Capture the cell that displays the provided text and extract its [X, Y] central coordinate. 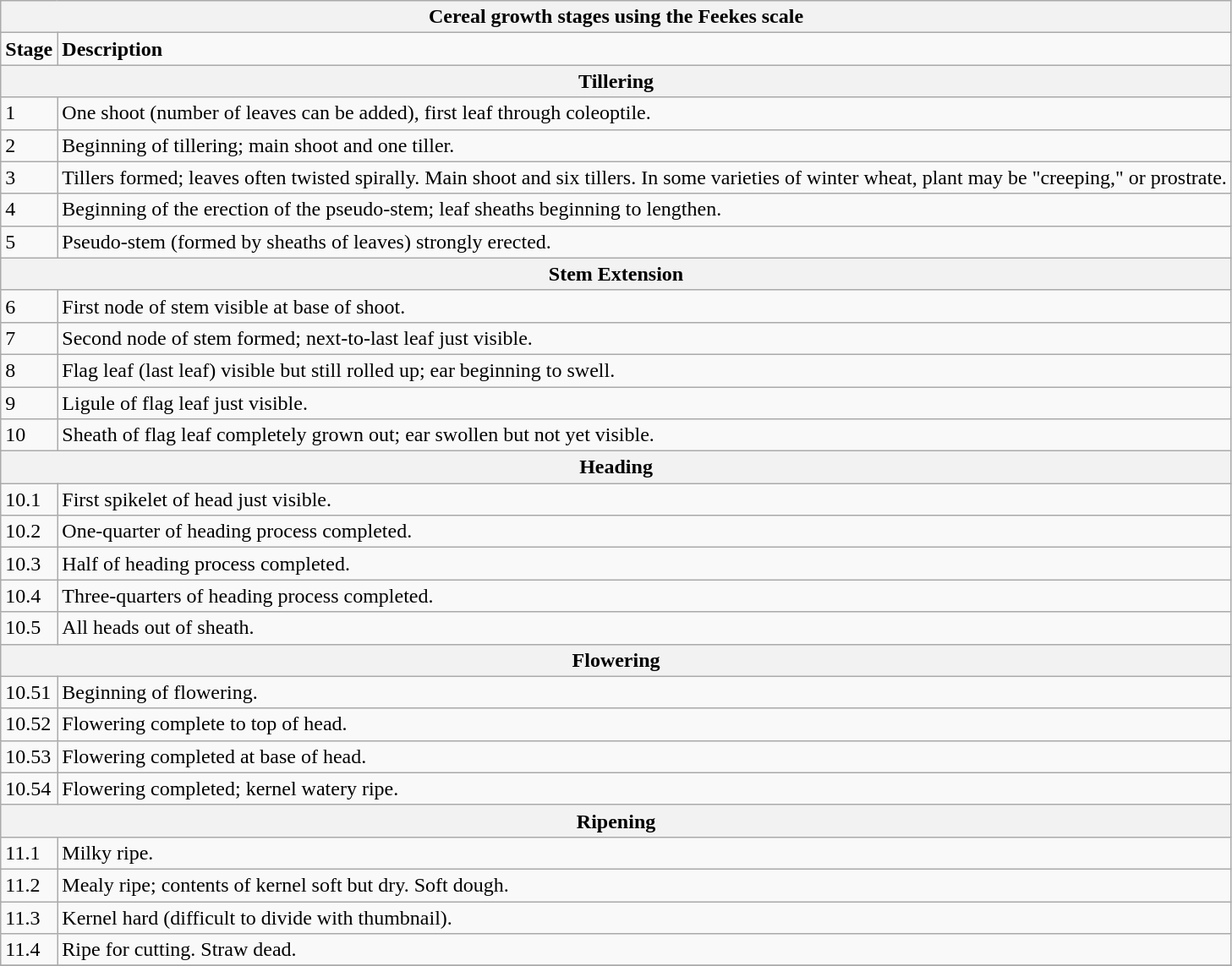
3 [29, 177]
11.1 [29, 853]
9 [29, 403]
7 [29, 338]
Sheath of flag leaf completely grown out; ear swollen but not yet visible. [644, 435]
Three-quarters of heading process completed. [644, 596]
Tillers formed; leaves often twisted spirally. Main shoot and six tillers. In some varieties of winter wheat, plant may be "creeping," or prostrate. [644, 177]
10.51 [29, 692]
10.53 [29, 756]
10.3 [29, 564]
Description [644, 49]
6 [29, 306]
2 [29, 145]
One shoot (number of leaves can be added), first leaf through coleoptile. [644, 113]
Flowering completed; kernel watery ripe. [644, 789]
Stem Extension [616, 274]
8 [29, 370]
Pseudo-stem (formed by sheaths of leaves) strongly erected. [644, 242]
First node of stem visible at base of shoot. [644, 306]
One-quarter of heading process completed. [644, 532]
11.4 [29, 950]
Kernel hard (difficult to divide with thumbnail). [644, 917]
Beginning of tillering; main shoot and one tiller. [644, 145]
10.52 [29, 724]
Half of heading process completed. [644, 564]
Stage [29, 49]
First spikelet of head just visible. [644, 499]
10.4 [29, 596]
Cereal growth stages using the Feekes scale [616, 17]
Heading [616, 467]
10.54 [29, 789]
Flowering completed at base of head. [644, 756]
5 [29, 242]
Flowering complete to top of head. [644, 724]
4 [29, 210]
10 [29, 435]
Flag leaf (last leaf) visible but still rolled up; ear beginning to swell. [644, 370]
Second node of stem formed; next-to-last leaf just visible. [644, 338]
Milky ripe. [644, 853]
Ripe for cutting. Straw dead. [644, 950]
11.3 [29, 917]
10.5 [29, 628]
Flowering [616, 660]
Mealy ripe; contents of kernel soft but dry. Soft dough. [644, 885]
Beginning of the erection of the pseudo-stem; leaf sheaths beginning to lengthen. [644, 210]
Ripening [616, 821]
11.2 [29, 885]
Beginning of flowering. [644, 692]
Tillering [616, 81]
Ligule of flag leaf just visible. [644, 403]
10.2 [29, 532]
1 [29, 113]
All heads out of sheath. [644, 628]
10.1 [29, 499]
